For the text-containing cell, return its midpoint in (x, y) coordinate format. 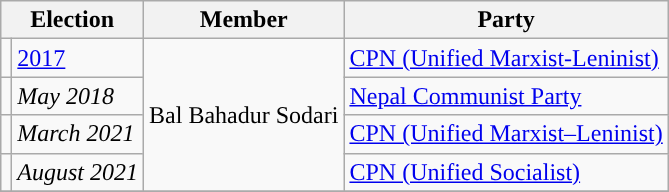
Party (506, 20)
Nepal Communist Party (506, 96)
May 2018 (78, 96)
Election (72, 20)
CPN (Unified Marxist–Leninist) (506, 134)
CPN (Unified Socialist) (506, 172)
March 2021 (78, 134)
Bal Bahadur Sodari (244, 115)
CPN (Unified Marxist-Leninist) (506, 58)
August 2021 (78, 172)
Member (244, 20)
2017 (78, 58)
